Provide the [x, y] coordinate of the cell's center where the given text is located.  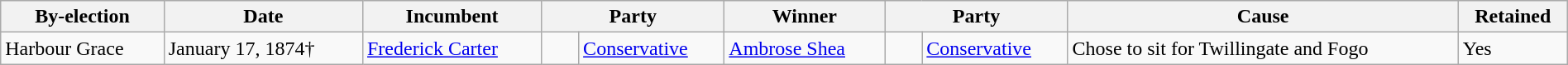
Date [263, 17]
Winner [805, 17]
Harbour Grace [83, 48]
Ambrose Shea [805, 48]
Incumbent [452, 17]
January 17, 1874† [263, 48]
Cause [1263, 17]
Chose to sit for Twillingate and Fogo [1263, 48]
Frederick Carter [452, 48]
By-election [83, 17]
Yes [1513, 48]
Retained [1513, 17]
